Identify which cell holds the provided text, then report its [X, Y] central coordinate. 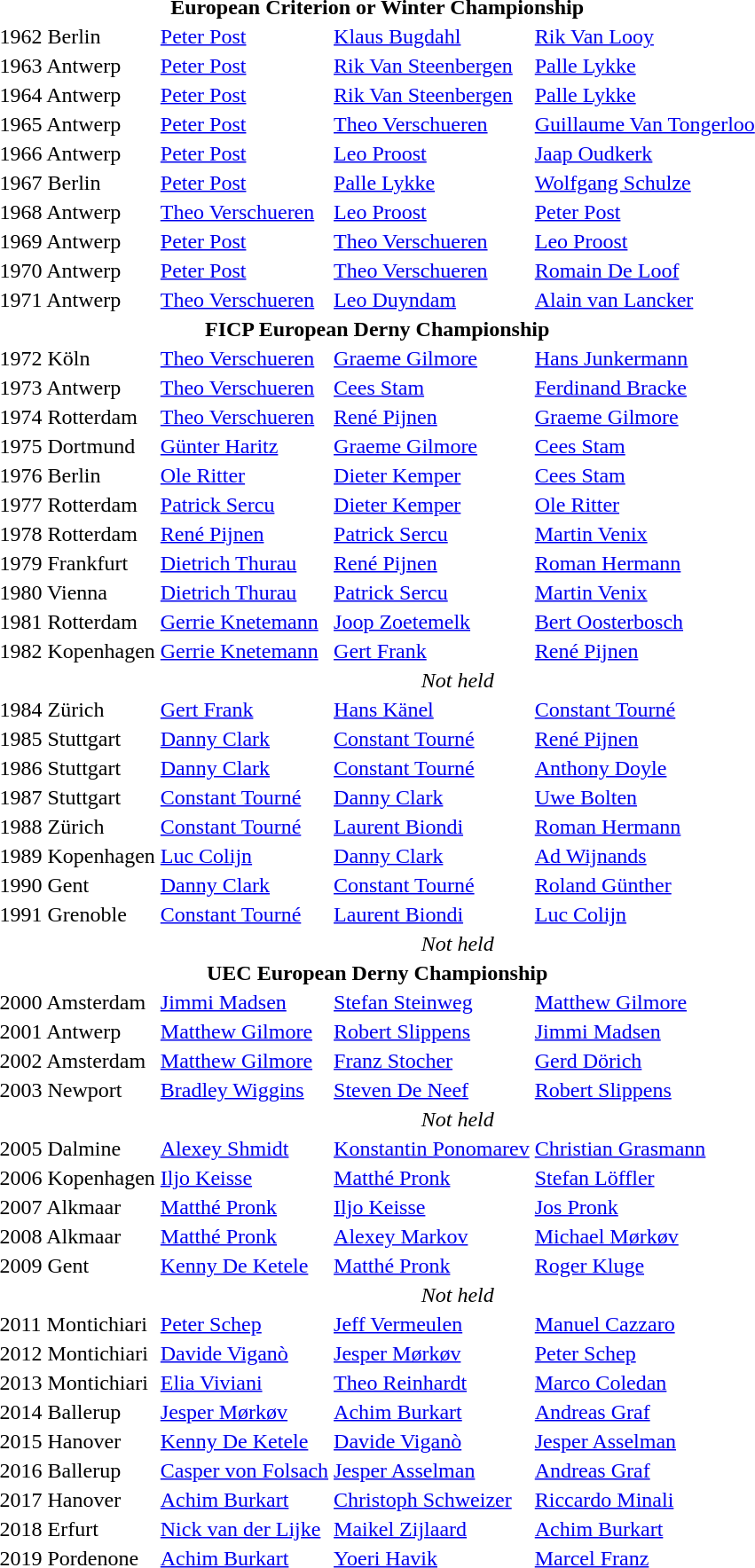
Konstantin Ponomarev [432, 1149]
Steven De Neef [432, 1090]
Peter Schep [244, 1324]
Luc Colijn [244, 856]
Elia Viviani [244, 1383]
Theo Reinhardt [432, 1383]
Bradley Wiggins [244, 1090]
Nick van der Lijke [244, 1529]
Stefan Steinweg [432, 1002]
Robert Slippens [432, 1031]
Jesper Asselman [432, 1470]
Cees Stam [432, 388]
Palle Lykke [432, 183]
Klaus Bugdahl [432, 36]
Günter Haritz [244, 446]
Alexey Markov [432, 1236]
Casper von Folsach [244, 1470]
Jimmi Madsen [244, 1002]
Ole Ritter [244, 475]
Jeff Vermeulen [432, 1324]
Maikel Zijlaard [432, 1529]
Joop Zoetemelk [432, 622]
Franz Stocher [432, 1061]
Hans Känel [432, 710]
Christoph Schweizer [432, 1500]
Alexey Shmidt [244, 1149]
Leo Duyndam [432, 300]
